Extract the (x, y) coordinate from the center of the cell holding the provided text.  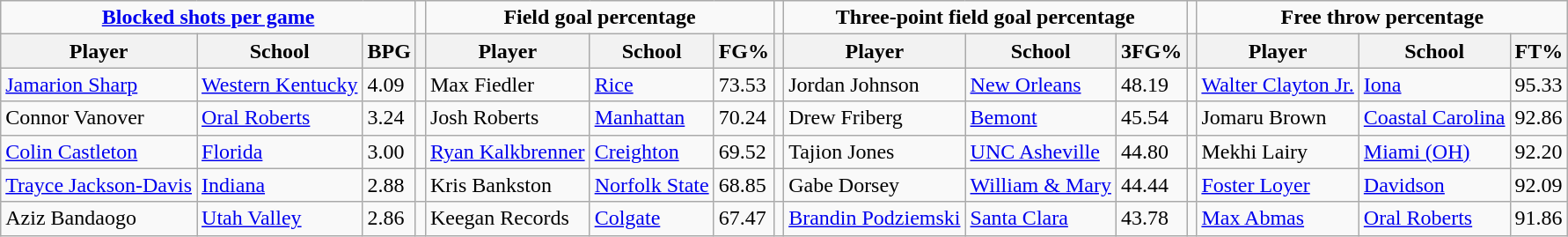
Miami (OH) (1434, 152)
Free throw percentage (1382, 18)
Ryan Kalkbrenner (507, 152)
Iona (1434, 85)
Jordan Johnson (875, 85)
Walter Clayton Jr. (1278, 85)
Jomaru Brown (1278, 118)
UNC Asheville (1040, 152)
91.86 (1539, 218)
Mekhi Lairy (1278, 152)
Gabe Dorsey (875, 185)
New Orleans (1040, 85)
Norfolk State (651, 185)
Creighton (651, 152)
Max Abmas (1278, 218)
2.88 (389, 185)
3FG% (1151, 51)
95.33 (1539, 85)
Indiana (280, 185)
Trayce Jackson-Davis (99, 185)
68.85 (744, 185)
Florida (280, 152)
FG% (744, 51)
Colgate (651, 218)
Kris Bankston (507, 185)
92.86 (1539, 118)
Colin Castleton (99, 152)
Max Fiedler (507, 85)
45.54 (1151, 118)
FT% (1539, 51)
Brandin Podziemski (875, 218)
44.80 (1151, 152)
Utah Valley (280, 218)
Field goal percentage (599, 18)
Bemont (1040, 118)
Manhattan (651, 118)
69.52 (744, 152)
44.44 (1151, 185)
3.00 (389, 152)
Josh Roberts (507, 118)
4.09 (389, 85)
Tajion Jones (875, 152)
Coastal Carolina (1434, 118)
Three-point field goal percentage (985, 18)
BPG (389, 51)
Connor Vanover (99, 118)
Western Kentucky (280, 85)
Jamarion Sharp (99, 85)
Davidson (1434, 185)
73.53 (744, 85)
Rice (651, 85)
48.19 (1151, 85)
70.24 (744, 118)
92.20 (1539, 152)
3.24 (389, 118)
Aziz Bandaogo (99, 218)
Drew Friberg (875, 118)
Santa Clara (1040, 218)
2.86 (389, 218)
William & Mary (1040, 185)
Blocked shots per game (209, 18)
Keegan Records (507, 218)
67.47 (744, 218)
Foster Loyer (1278, 185)
92.09 (1539, 185)
43.78 (1151, 218)
